Detect which cell encompasses the target text, then output its (x, y) center coordinate. 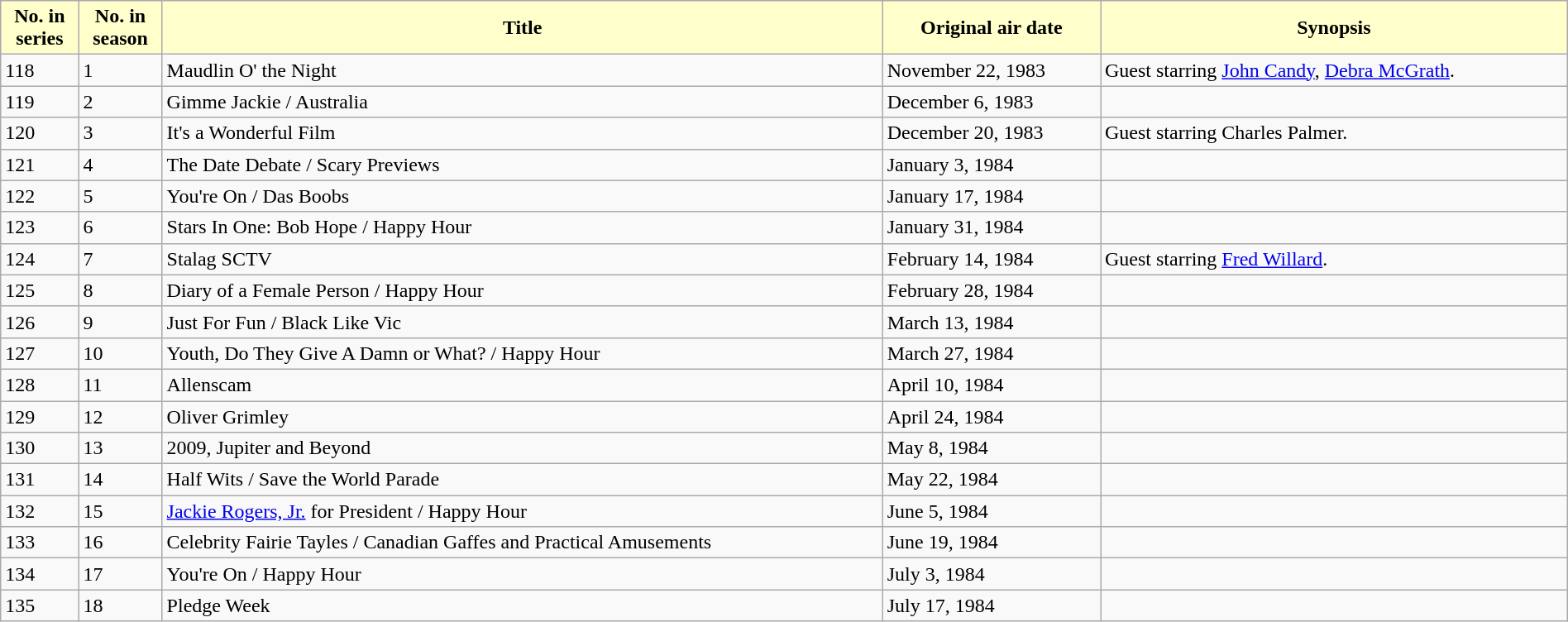
118 (40, 70)
129 (40, 416)
Title (523, 28)
15 (121, 511)
December 20, 1983 (991, 133)
January 17, 1984 (991, 196)
Maudlin O' the Night (523, 70)
Diary of a Female Person / Happy Hour (523, 290)
Just For Fun / Black Like Vic (523, 322)
Celebrity Fairie Tayles / Canadian Gaffes and Practical Amusements (523, 543)
May 22, 1984 (991, 480)
You're On / Das Boobs (523, 196)
119 (40, 102)
7 (121, 259)
18 (121, 605)
2009, Jupiter and Beyond (523, 448)
The Date Debate / Scary Previews (523, 165)
1 (121, 70)
131 (40, 480)
It's a Wonderful Film (523, 133)
122 (40, 196)
134 (40, 574)
No. in season (121, 28)
March 13, 1984 (991, 322)
3 (121, 133)
Stars In One: Bob Hope / Happy Hour (523, 227)
121 (40, 165)
13 (121, 448)
Youth, Do They Give A Damn or What? / Happy Hour (523, 353)
127 (40, 353)
126 (40, 322)
6 (121, 227)
Original air date (991, 28)
11 (121, 385)
Guest starring John Candy, Debra McGrath. (1333, 70)
March 27, 1984 (991, 353)
February 14, 1984 (991, 259)
8 (121, 290)
130 (40, 448)
Allenscam (523, 385)
January 3, 1984 (991, 165)
July 3, 1984 (991, 574)
16 (121, 543)
Oliver Grimley (523, 416)
120 (40, 133)
2 (121, 102)
November 22, 1983 (991, 70)
12 (121, 416)
Gimme Jackie / Australia (523, 102)
April 10, 1984 (991, 385)
June 19, 1984 (991, 543)
December 6, 1983 (991, 102)
125 (40, 290)
Guest starring Fred Willard. (1333, 259)
123 (40, 227)
Synopsis (1333, 28)
4 (121, 165)
July 17, 1984 (991, 605)
135 (40, 605)
No. in series (40, 28)
Pledge Week (523, 605)
133 (40, 543)
5 (121, 196)
May 8, 1984 (991, 448)
Stalag SCTV (523, 259)
124 (40, 259)
132 (40, 511)
10 (121, 353)
You're On / Happy Hour (523, 574)
128 (40, 385)
June 5, 1984 (991, 511)
Half Wits / Save the World Parade (523, 480)
January 31, 1984 (991, 227)
14 (121, 480)
9 (121, 322)
Guest starring Charles Palmer. (1333, 133)
April 24, 1984 (991, 416)
17 (121, 574)
Jackie Rogers, Jr. for President / Happy Hour (523, 511)
February 28, 1984 (991, 290)
